Search for the cell housing the specified text and yield its [X, Y] center coordinate. 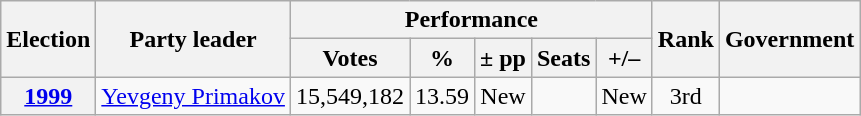
15,549,182 [350, 96]
1999 [48, 96]
Votes [350, 58]
Seats [563, 58]
Performance [471, 20]
Yevgeny Primakov [194, 96]
13.59 [442, 96]
3rd [686, 96]
Rank [686, 39]
Government [789, 39]
Party leader [194, 39]
± pp [504, 58]
% [442, 58]
+/– [624, 58]
Election [48, 39]
